Output the (X, Y) coordinate of the center of the cell containing the given text.  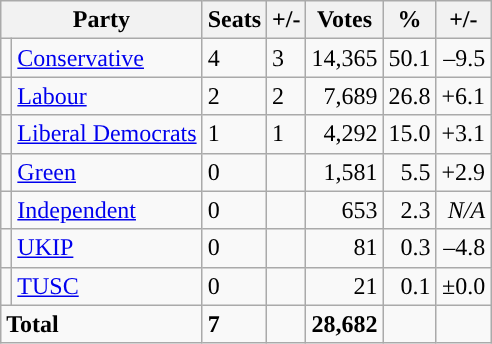
50.1 (410, 58)
Seats (234, 20)
7,689 (344, 96)
+3.1 (464, 134)
5.5 (410, 172)
Labour (107, 96)
–4.8 (464, 248)
21 (344, 286)
4,292 (344, 134)
+6.1 (464, 96)
Total (102, 324)
15.0 (410, 134)
2.3 (410, 210)
81 (344, 248)
Liberal Democrats (107, 134)
UKIP (107, 248)
–9.5 (464, 58)
26.8 (410, 96)
3 (286, 58)
N/A (464, 210)
0.3 (410, 248)
7 (234, 324)
Green (107, 172)
Conservative (107, 58)
0.1 (410, 286)
14,365 (344, 58)
+2.9 (464, 172)
TUSC (107, 286)
Independent (107, 210)
4 (234, 58)
1,581 (344, 172)
653 (344, 210)
Votes (344, 20)
% (410, 20)
Party (102, 20)
28,682 (344, 324)
±0.0 (464, 286)
